For the text-containing cell, return its midpoint in [x, y] coordinate format. 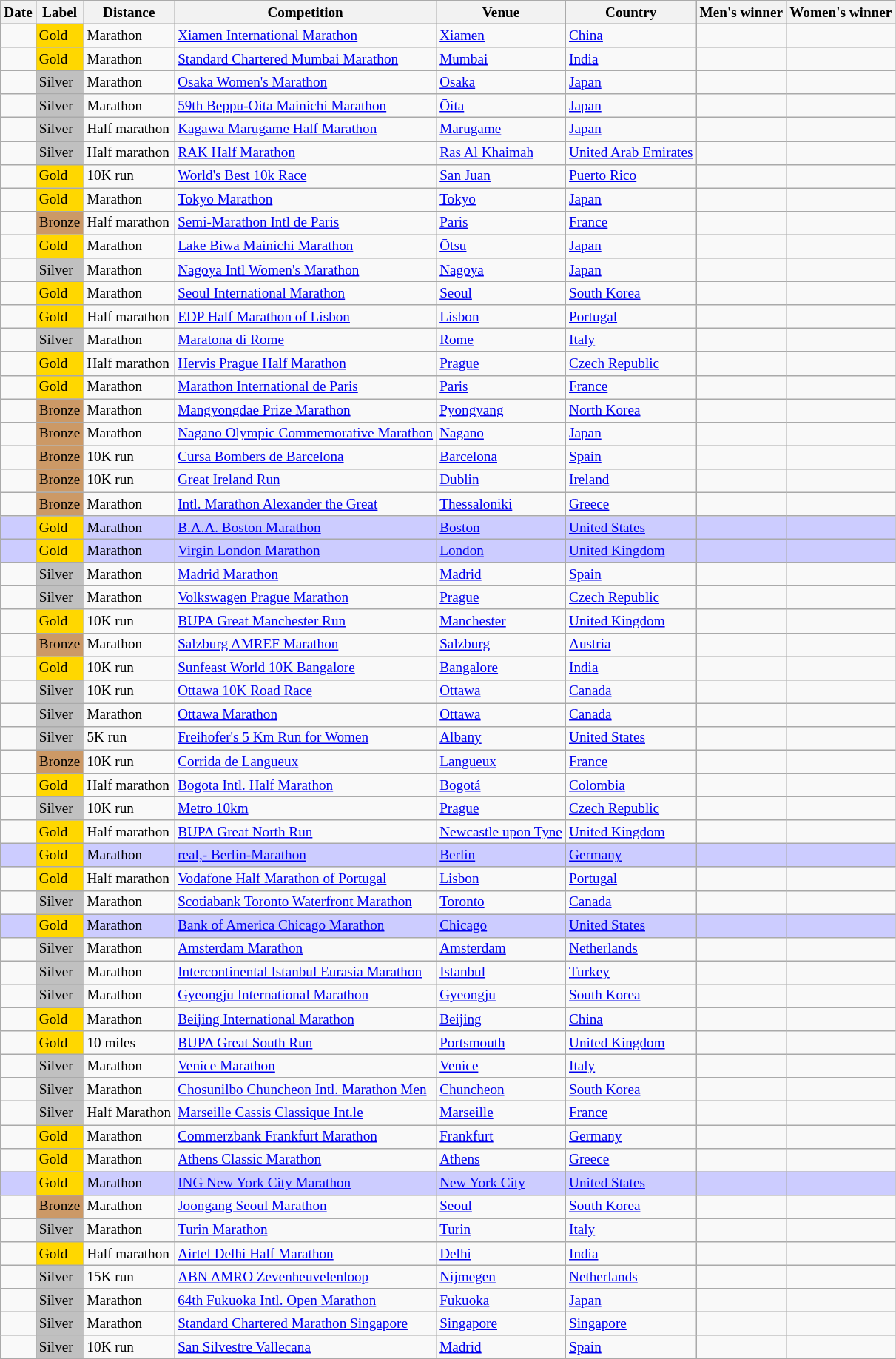
Nagano [502, 434]
Toronto [502, 902]
Newcastle upon Tyne [502, 832]
Nagoya Intl Women's Marathon [306, 270]
Madrid Marathon [306, 574]
Turin [502, 1230]
Women's winner [841, 13]
Pyongyang [502, 410]
Beijing [502, 1019]
Puerto Rico [630, 176]
Scotiabank Toronto Waterfront Marathon [306, 902]
Chuncheon [502, 1090]
Intercontinental Istanbul Eurasia Marathon [306, 973]
San Juan [502, 176]
Ras Al Khaimah [502, 152]
Athens Classic Marathon [306, 1160]
Beijing International Marathon [306, 1019]
BUPA Great South Run [306, 1043]
Manchester [502, 621]
Corrida de Langueux [306, 762]
Standard Chartered Marathon Singapore [306, 1323]
Date [18, 13]
Hervis Prague Half Marathon [306, 363]
Athens [502, 1160]
ABN AMRO Zevenheuvelenloop [306, 1277]
Gyeongju International Marathon [306, 996]
Vodafone Half Marathon of Portugal [306, 879]
Ōtsu [502, 246]
Delhi [502, 1254]
real,- Berlin-Marathon [306, 856]
Osaka [502, 82]
Turin Marathon [306, 1230]
San Silvestre Vallecana [306, 1347]
Venice [502, 1066]
Gyeongju [502, 996]
Marseille Cassis Classique Int.le [306, 1113]
Chicago [502, 926]
Bank of America Chicago Marathon [306, 926]
Osaka Women's Marathon [306, 82]
ING New York City Marathon [306, 1184]
Boston [502, 528]
Mangyongdae Prize Marathon [306, 410]
Country [630, 13]
Ōita [502, 106]
Chosunilbo Chuncheon Intl. Marathon Men [306, 1090]
Great Ireland Run [306, 480]
Nijmegen [502, 1277]
Commerzbank Frankfurt Marathon [306, 1136]
Bangalore [502, 668]
Sunfeast World 10K Bangalore [306, 668]
Turkey [630, 973]
EDP Half Marathon of Lisbon [306, 317]
Virgin London Marathon [306, 551]
New York City [502, 1184]
Bogotá [502, 785]
Bogota Intl. Half Marathon [306, 785]
Tokyo Marathon [306, 200]
Xiamen [502, 36]
Half Marathon [129, 1113]
Standard Chartered Mumbai Marathon [306, 59]
RAK Half Marathon [306, 152]
Venue [502, 13]
Berlin [502, 856]
15K run [129, 1277]
Volkswagen Prague Marathon [306, 598]
Ottawa Marathon [306, 715]
Istanbul [502, 973]
World's Best 10k Race [306, 176]
London [502, 551]
Venice Marathon [306, 1066]
Label [59, 13]
Distance [129, 13]
Metro 10km [306, 808]
Amsterdam [502, 949]
Langueux [502, 762]
Salzburg [502, 645]
Cursa Bombers de Barcelona [306, 457]
Freihofer's 5 Km Run for Women [306, 738]
Semi-Marathon Intl de Paris [306, 223]
Nagoya [502, 270]
BUPA Great Manchester Run [306, 621]
Lake Biwa Mainichi Marathon [306, 246]
Frankfurt [502, 1136]
59th Beppu-Oita Mainichi Marathon [306, 106]
Xiamen International Marathon [306, 36]
Dublin [502, 480]
Mumbai [502, 59]
Fukuoka [502, 1301]
Barcelona [502, 457]
Marseille [502, 1113]
Intl. Marathon Alexander the Great [306, 504]
North Korea [630, 410]
Amsterdam Marathon [306, 949]
Men's winner [741, 13]
Austria [630, 645]
Airtel Delhi Half Marathon [306, 1254]
Marugame [502, 130]
Competition [306, 13]
5K run [129, 738]
Portsmouth [502, 1043]
Maratona di Rome [306, 340]
Marathon International de Paris [306, 387]
64th Fukuoka Intl. Open Marathon [306, 1301]
BUPA Great North Run [306, 832]
Ireland [630, 480]
Colombia [630, 785]
Thessaloniki [502, 504]
B.A.A. Boston Marathon [306, 528]
Albany [502, 738]
Rome [502, 340]
Kagawa Marugame Half Marathon [306, 130]
Seoul International Marathon [306, 293]
Joongang Seoul Marathon [306, 1207]
Nagano Olympic Commemorative Marathon [306, 434]
Salzburg AMREF Marathon [306, 645]
United Arab Emirates [630, 152]
Tokyo [502, 200]
10 miles [129, 1043]
Ottawa 10K Road Race [306, 691]
